Find where the given text appears and provide that cell's center as [X, Y] coordinate. 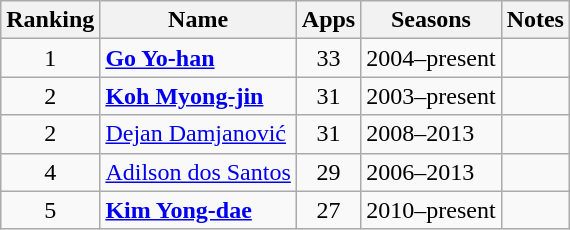
2006–2013 [431, 172]
Koh Myong-jin [198, 96]
Ranking [50, 20]
Kim Yong-dae [198, 210]
5 [50, 210]
Adilson dos Santos [198, 172]
1 [50, 58]
Seasons [431, 20]
Go Yo-han [198, 58]
Name [198, 20]
33 [328, 58]
Dejan Damjanović [198, 134]
2003–present [431, 96]
4 [50, 172]
27 [328, 210]
29 [328, 172]
2008–2013 [431, 134]
2010–present [431, 210]
2004–present [431, 58]
Apps [328, 20]
Notes [535, 20]
